Return [X, Y] of the center of cell containing provided text 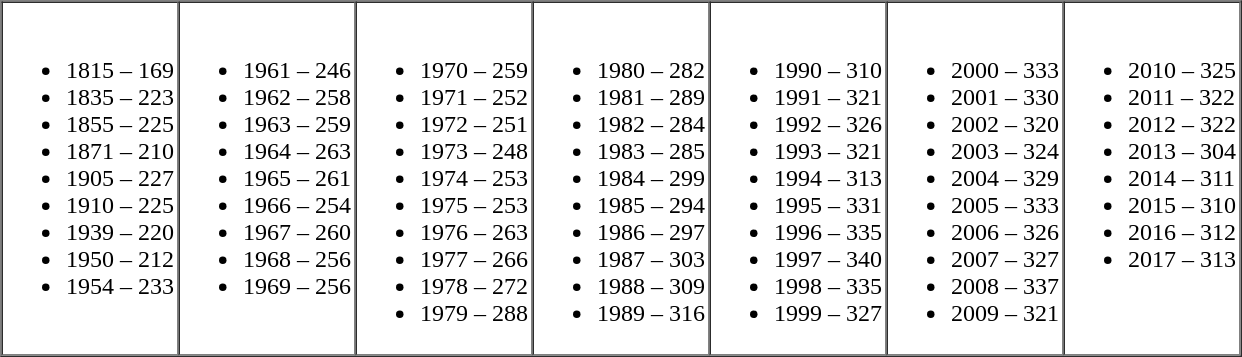
1970 – 2591971 – 2521972 – 2511973 – 2481974 – 2531975 – 2531976 – 2631977 – 2661978 – 2721979 – 288 [444, 179]
1815 – 1691835 – 2231855 – 2251871 – 2101905 – 2271910 – 2251939 – 2201950 – 2121954 – 233 [90, 179]
1980 – 2821981 – 2891982 – 2841983 – 2851984 – 2991985 – 2941986 – 2971987 – 3031988 – 3091989 – 316 [620, 179]
1961 – 2461962 – 2581963 – 2591964 – 2631965 – 2611966 – 2541967 – 2601968 – 2561969 – 256 [266, 179]
1990 – 3101991 – 3211992 – 3261993 – 3211994 – 3131995 – 3311996 – 3351997 – 3401998 – 3351999 – 327 [798, 179]
2010 – 3252011 – 3222012 – 3222013 – 3042014 – 3112015 – 3102016 – 3122017 – 313 [1152, 179]
2000 – 3332001 – 3302002 – 3202003 – 3242004 – 3292005 – 3332006 – 3262007 – 3272008 – 3372009 – 321 [974, 179]
